Output the [X, Y] coordinate of the center of the cell containing the given text.  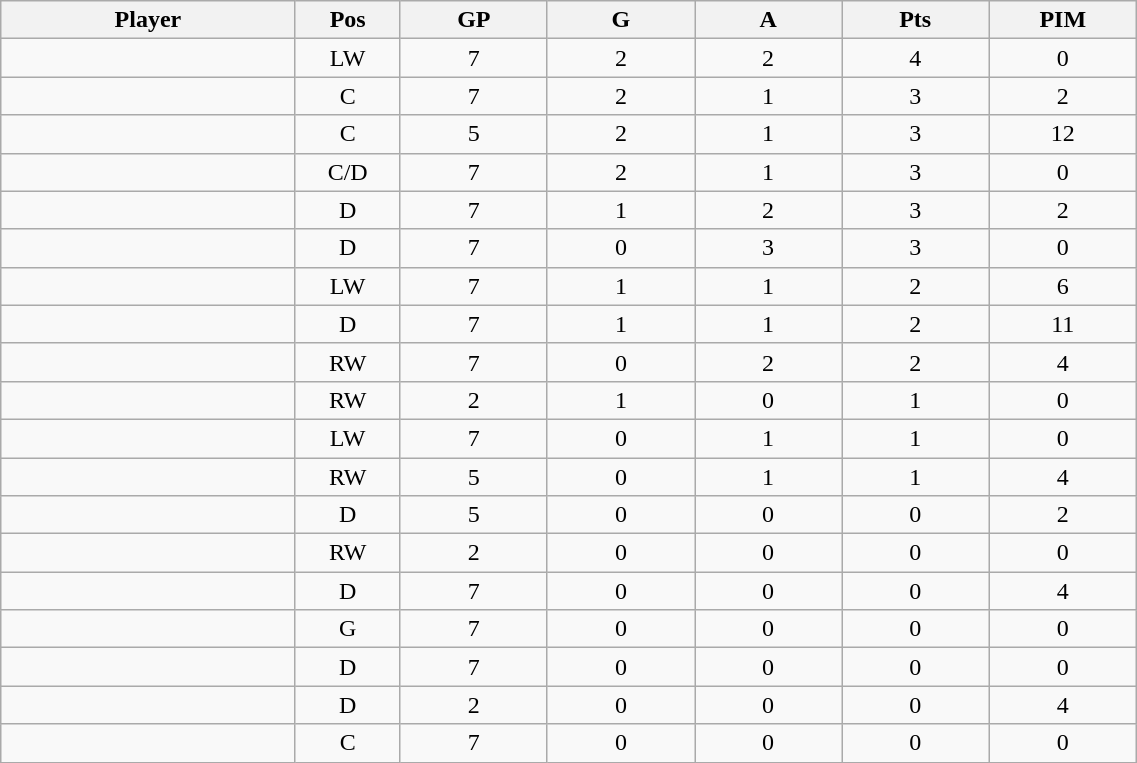
Pos [348, 20]
Player [148, 20]
C/D [348, 172]
12 [1063, 134]
Pts [916, 20]
GP [474, 20]
PIM [1063, 20]
A [768, 20]
6 [1063, 286]
11 [1063, 324]
